For the text-containing cell, return its midpoint in [X, Y] coordinate format. 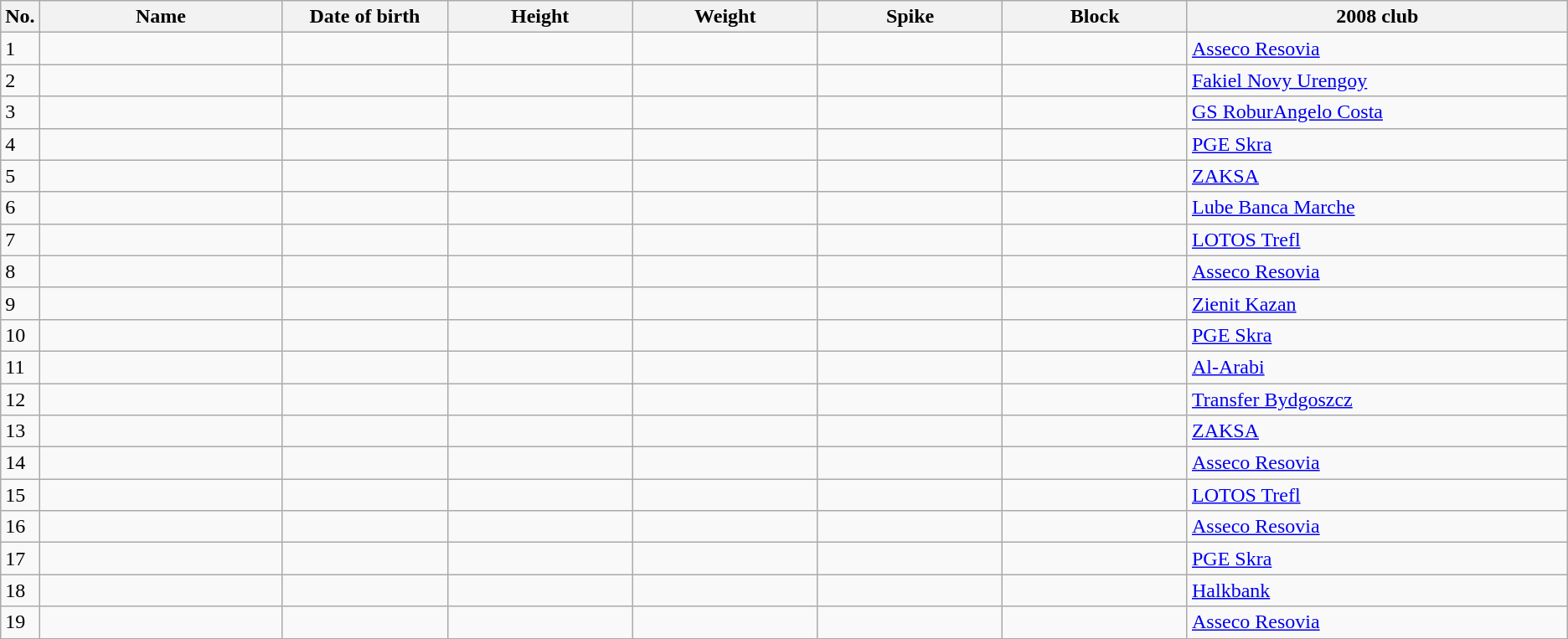
Halkbank [1377, 590]
Transfer Bydgoszcz [1377, 399]
16 [20, 527]
Lube Banca Marche [1377, 208]
Date of birth [365, 17]
Block [1096, 17]
2008 club [1377, 17]
12 [20, 399]
2 [20, 80]
19 [20, 622]
Zienit Kazan [1377, 303]
5 [20, 176]
No. [20, 17]
17 [20, 559]
6 [20, 208]
13 [20, 431]
9 [20, 303]
1 [20, 49]
Fakiel Novy Urengoy [1377, 80]
18 [20, 590]
GS RoburAngelo Costa [1377, 112]
11 [20, 367]
14 [20, 463]
Name [161, 17]
7 [20, 240]
3 [20, 112]
Spike [910, 17]
15 [20, 495]
Height [539, 17]
Weight [725, 17]
Al-Arabi [1377, 367]
4 [20, 144]
10 [20, 335]
8 [20, 271]
